Determine the (X, Y) coordinate at the center of the cell enclosing the given text.  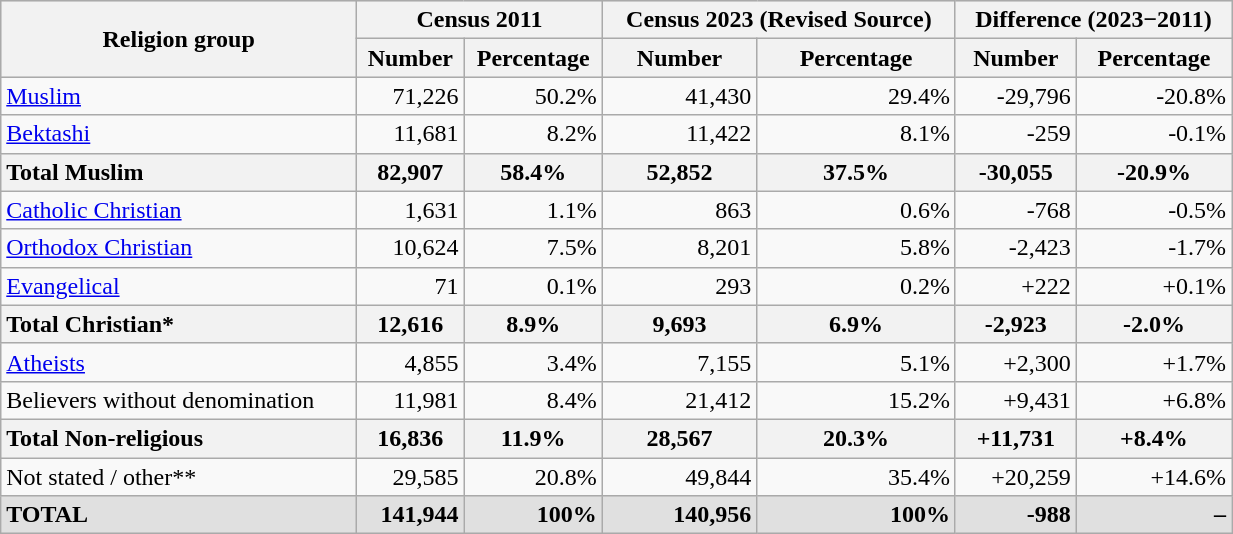
+20,259 (1016, 477)
Difference (2023−2011) (1093, 20)
-2,923 (1016, 324)
15.2% (856, 400)
Total Christian* (179, 324)
21,412 (680, 400)
-259 (1016, 134)
35.4% (856, 477)
Believers without denomination (179, 400)
-2,423 (1016, 248)
11,422 (680, 134)
-20.9% (1154, 172)
58.4% (533, 172)
-29,796 (1016, 96)
7,155 (680, 362)
49,844 (680, 477)
Total Muslim (179, 172)
+0.1% (1154, 286)
29.4% (856, 96)
8,201 (680, 248)
71,226 (411, 96)
29,585 (411, 477)
-768 (1016, 210)
11,981 (411, 400)
141,944 (411, 515)
11.9% (533, 438)
-0.5% (1154, 210)
Orthodox Christian (179, 248)
7.5% (533, 248)
+1.7% (1154, 362)
5.1% (856, 362)
-20.8% (1154, 96)
0.1% (533, 286)
Bektashi (179, 134)
Atheists (179, 362)
6.9% (856, 324)
+8.4% (1154, 438)
9,693 (680, 324)
-2.0% (1154, 324)
11,681 (411, 134)
293 (680, 286)
Total Non-religious (179, 438)
20.3% (856, 438)
863 (680, 210)
8.1% (856, 134)
Muslim (179, 96)
Religion group (179, 39)
10,624 (411, 248)
140,956 (680, 515)
0.6% (856, 210)
1.1% (533, 210)
-0.1% (1154, 134)
Census 2023 (Revised Source) (778, 20)
+14.6% (1154, 477)
20.8% (533, 477)
12,616 (411, 324)
52,852 (680, 172)
– (1154, 515)
TOTAL (179, 515)
71 (411, 286)
0.2% (856, 286)
+9,431 (1016, 400)
8.9% (533, 324)
Evangelical (179, 286)
50.2% (533, 96)
Census 2011 (480, 20)
+2,300 (1016, 362)
8.2% (533, 134)
Catholic Christian (179, 210)
-1.7% (1154, 248)
+6.8% (1154, 400)
82,907 (411, 172)
+222 (1016, 286)
3.4% (533, 362)
1,631 (411, 210)
-988 (1016, 515)
-30,055 (1016, 172)
41,430 (680, 96)
5.8% (856, 248)
8.4% (533, 400)
4,855 (411, 362)
28,567 (680, 438)
37.5% (856, 172)
Not stated / other** (179, 477)
16,836 (411, 438)
+11,731 (1016, 438)
